Detect which cell encompasses the target text, then output its (x, y) center coordinate. 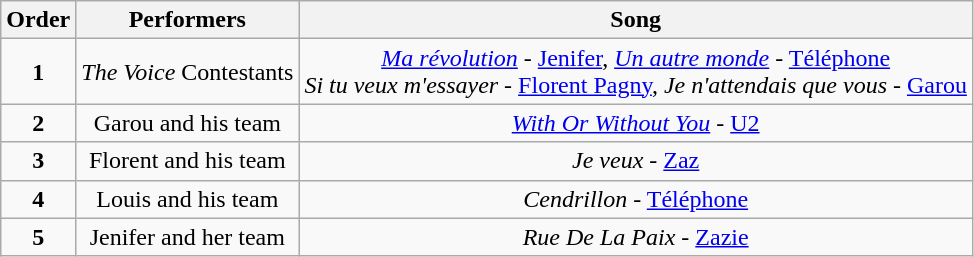
Rue De La Paix - Zazie (636, 237)
3 (38, 161)
2 (38, 123)
4 (38, 199)
Jenifer and her team (188, 237)
Louis and his team (188, 199)
Performers (188, 20)
Cendrillon - Téléphone (636, 199)
5 (38, 237)
Je veux - Zaz (636, 161)
Song (636, 20)
Ma révolution - Jenifer, Un autre monde - TéléphoneSi tu veux m'essayer - Florent Pagny, Je n'attendais que vous - Garou (636, 72)
Order (38, 20)
With Or Without You - U2 (636, 123)
1 (38, 72)
The Voice Contestants (188, 72)
Garou and his team (188, 123)
Florent and his team (188, 161)
